From the cell containing the given text, extract its center point as [X, Y] coordinate. 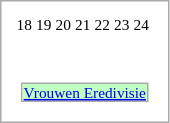
22 [104, 24]
19 [46, 24]
23 [124, 24]
24 [144, 24]
18 [26, 24]
20 [66, 24]
21 [85, 24]
